Find where the given text appears and provide that cell's center as [x, y] coordinate. 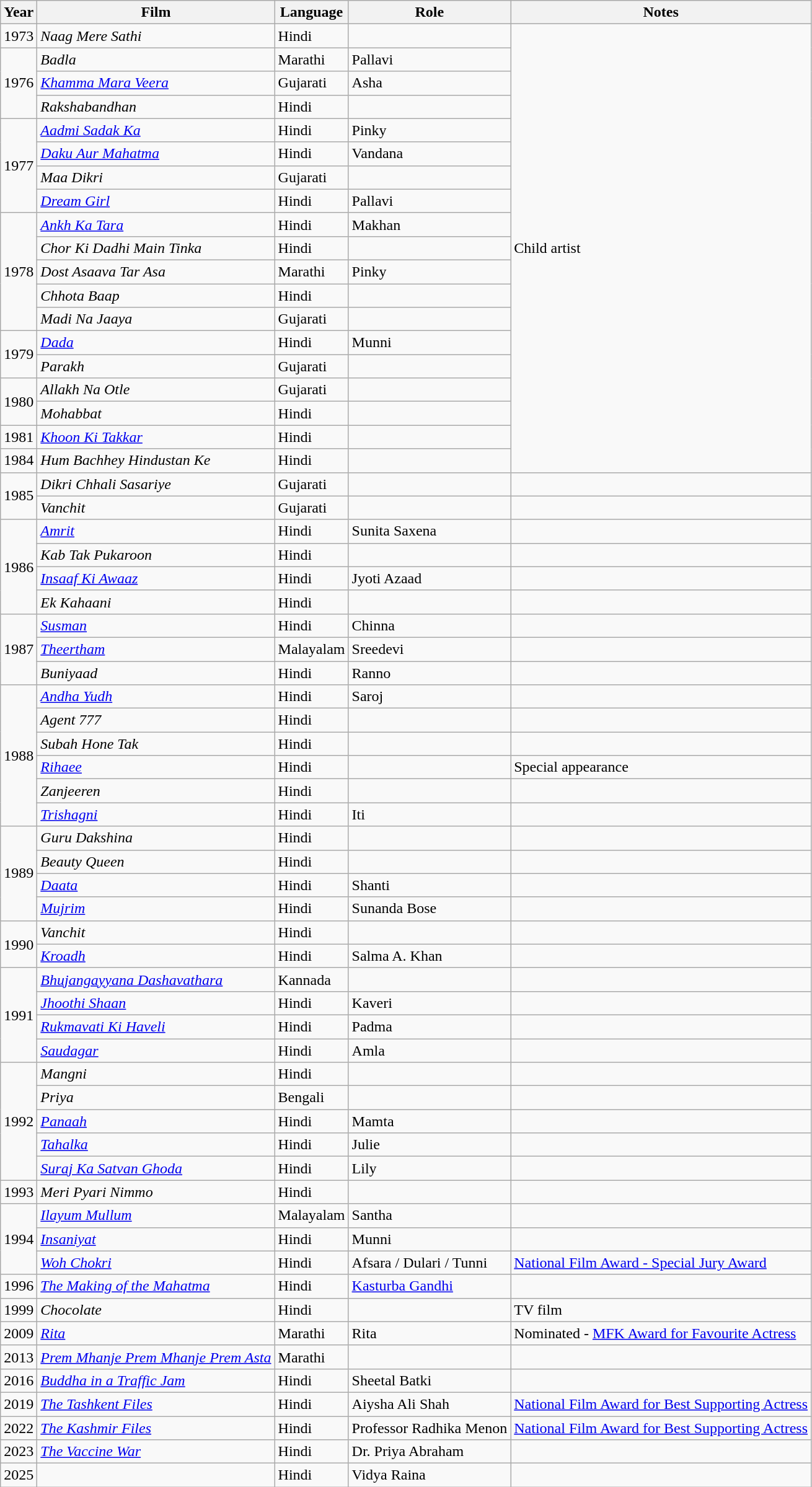
The Making of the Mahatma [156, 1286]
Trishagni [156, 814]
Dikri Chhali Sasariye [156, 484]
1989 [19, 873]
Ek Kahaani [156, 602]
Vandana [430, 154]
Mujrim [156, 909]
Hum Bachhey Hindustan Ke [156, 461]
1976 [19, 83]
National Film Award - Special Jury Award [661, 1263]
Theertham [156, 649]
Rihaee [156, 767]
1996 [19, 1286]
Film [156, 12]
Jyoti Azaad [430, 578]
The Vaccine War [156, 1452]
2016 [19, 1380]
Bengali [311, 1098]
1977 [19, 165]
Madi Na Jaaya [156, 319]
Rukmavati Ki Haveli [156, 1026]
Aadmi Sadak Ka [156, 130]
Susman [156, 625]
Role [430, 12]
Subah Hone Tak [156, 744]
1987 [19, 649]
1979 [19, 355]
Language [311, 12]
Kroadh [156, 956]
Allakh Na Otle [156, 390]
1992 [19, 1121]
Agent 777 [156, 720]
Aiysha Ali Shah [430, 1404]
Year [19, 12]
Dream Girl [156, 201]
Chor Ki Dadhi Main Tinka [156, 248]
Buddha in a Traffic Jam [156, 1380]
Kab Tak Pukaroon [156, 555]
Salma A. Khan [430, 956]
1973 [19, 36]
Insaniyat [156, 1239]
Sunanda Bose [430, 909]
Chhota Baap [156, 296]
Kaveri [430, 1003]
Afsara / Dulari / Tunni [430, 1263]
Santha [430, 1216]
1994 [19, 1239]
Suraj Ka Satvan Ghoda [156, 1168]
1978 [19, 271]
1999 [19, 1310]
1980 [19, 402]
Kannada [311, 979]
Khoon Ki Takkar [156, 437]
Chocolate [156, 1310]
1988 [19, 756]
Andha Yudh [156, 697]
Buniyaad [156, 673]
Meri Pyari Nimmo [156, 1192]
Julie [430, 1145]
Maa Dikri [156, 177]
Prem Mhanje Prem Mhanje Prem Asta [156, 1357]
Amla [430, 1051]
Kasturba Gandhi [430, 1286]
1993 [19, 1192]
Woh Chokri [156, 1263]
Sunita Saxena [430, 531]
Mamta [430, 1121]
Asha [430, 83]
2022 [19, 1427]
Bhujangayyana Dashavathara [156, 979]
Mohabbat [156, 413]
Saudagar [156, 1051]
Insaaf Ki Awaaz [156, 578]
Guru Dakshina [156, 838]
1981 [19, 437]
Zanjeeren [156, 791]
Saroj [430, 697]
Beauty Queen [156, 862]
2025 [19, 1475]
The Tashkent Files [156, 1404]
Mangni [156, 1074]
1986 [19, 567]
Nominated - MFK Award for Favourite Actress [661, 1333]
Priya [156, 1098]
Rakshabandhan [156, 107]
Sheetal Batki [430, 1380]
Dada [156, 343]
Padma [430, 1026]
Notes [661, 12]
Khamma Mara Veera [156, 83]
1990 [19, 944]
2009 [19, 1333]
Jhoothi Shaan [156, 1003]
Panaah [156, 1121]
1991 [19, 1015]
Vidya Raina [430, 1475]
Professor Radhika Menon [430, 1427]
2019 [19, 1404]
Dr. Priya Abraham [430, 1452]
Daku Aur Mahatma [156, 154]
Ilayum Mullum [156, 1216]
TV film [661, 1310]
Ankh Ka Tara [156, 224]
Daata [156, 885]
Ranno [430, 673]
Child artist [661, 248]
2023 [19, 1452]
Badla [156, 60]
Tahalka [156, 1145]
Iti [430, 814]
Dost Asaava Tar Asa [156, 271]
Lily [430, 1168]
Naag Mere Sathi [156, 36]
2013 [19, 1357]
Makhan [430, 224]
1984 [19, 461]
Amrit [156, 531]
Chinna [430, 625]
Shanti [430, 885]
The Kashmir Files [156, 1427]
Parakh [156, 366]
Sreedevi [430, 649]
1985 [19, 496]
Special appearance [661, 767]
